Extract the [x, y] coordinate from the center of the cell holding the provided text.  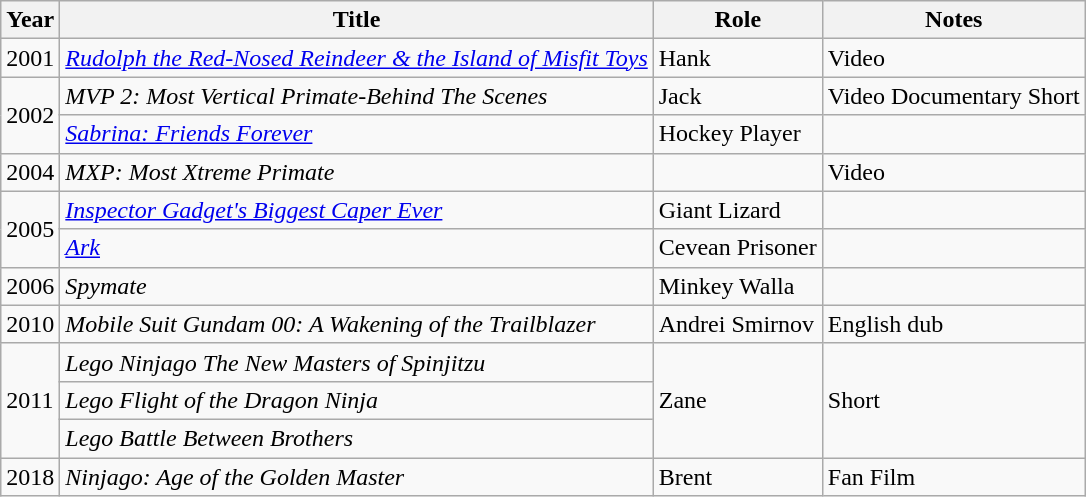
2002 [30, 115]
2010 [30, 324]
Title [356, 20]
Rudolph the Red-Nosed Reindeer & the Island of Misfit Toys [356, 58]
Cevean Prisoner [738, 248]
Lego Flight of the Dragon Ninja [356, 400]
Minkey Walla [738, 286]
Jack [738, 96]
Inspector Gadget's Biggest Caper Ever [356, 210]
Andrei Smirnov [738, 324]
2018 [30, 477]
Zane [738, 400]
Year [30, 20]
MVP 2: Most Vertical Primate-Behind The Scenes [356, 96]
2006 [30, 286]
2001 [30, 58]
Spymate [356, 286]
2011 [30, 400]
Fan Film [954, 477]
Sabrina: Friends Forever [356, 134]
Short [954, 400]
Ark [356, 248]
Giant Lizard [738, 210]
Hockey Player [738, 134]
English dub [954, 324]
MXP: Most Xtreme Primate [356, 172]
Brent [738, 477]
2005 [30, 229]
Ninjago: Age of the Golden Master [356, 477]
Lego Ninjago The New Masters of Spinjitzu [356, 362]
2004 [30, 172]
Notes [954, 20]
Mobile Suit Gundam 00: A Wakening of the Trailblazer [356, 324]
Hank [738, 58]
Role [738, 20]
Video Documentary Short [954, 96]
Lego Battle Between Brothers [356, 438]
